Provide the [x, y] coordinate of the cell's center where the given text is located.  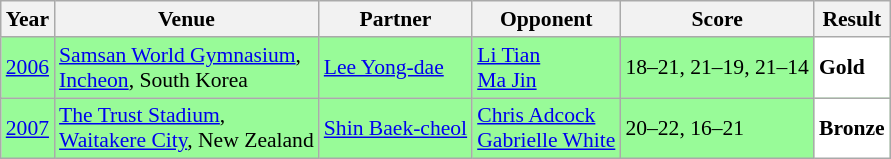
Venue [186, 19]
Lee Yong-dae [396, 68]
Chris Adcock Gabrielle White [546, 128]
Li Tian Ma Jin [546, 68]
Year [28, 19]
Gold [852, 68]
Result [852, 19]
The Trust Stadium,Waitakere City, New Zealand [186, 128]
Samsan World Gymnasium,Incheon, South Korea [186, 68]
Opponent [546, 19]
18–21, 21–19, 21–14 [717, 68]
20–22, 16–21 [717, 128]
2007 [28, 128]
Shin Baek-cheol [396, 128]
Score [717, 19]
Bronze [852, 128]
Partner [396, 19]
2006 [28, 68]
